Search for the cell housing the specified text and yield its (x, y) center coordinate. 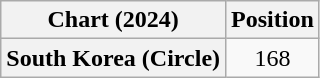
Position (273, 20)
168 (273, 58)
Chart (2024) (114, 20)
South Korea (Circle) (114, 58)
